Extract the (X, Y) coordinate from the center of the cell holding the provided text.  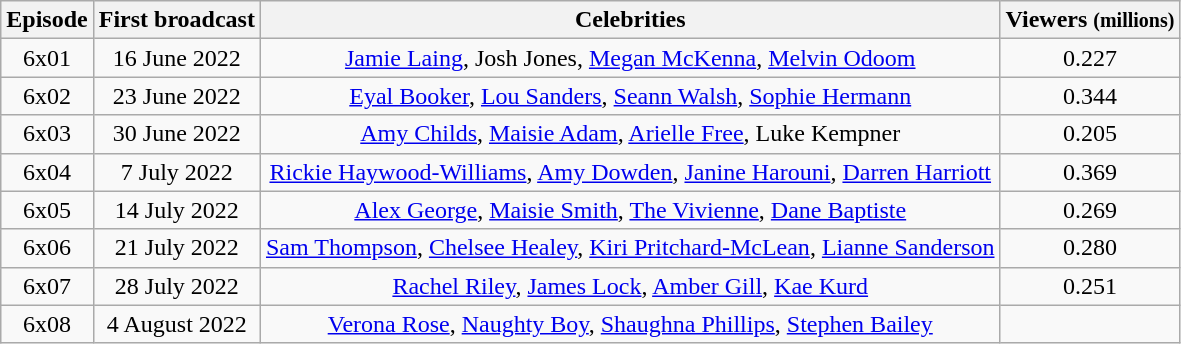
6x08 (47, 324)
Verona Rose, Naughty Boy, Shaughna Phillips, Stephen Bailey (630, 324)
14 July 2022 (176, 210)
First broadcast (176, 20)
Amy Childs, Maisie Adam, Arielle Free, Luke Kempner (630, 134)
6x02 (47, 96)
30 June 2022 (176, 134)
6x03 (47, 134)
16 June 2022 (176, 58)
0.344 (1090, 96)
Viewers (millions) (1090, 20)
Eyal Booker, Lou Sanders, Seann Walsh, Sophie Hermann (630, 96)
6x01 (47, 58)
21 July 2022 (176, 248)
28 July 2022 (176, 286)
Rachel Riley, James Lock, Amber Gill, Kae Kurd (630, 286)
0.227 (1090, 58)
6x04 (47, 172)
0.369 (1090, 172)
6x07 (47, 286)
Sam Thompson, Chelsee Healey, Kiri Pritchard-McLean, Lianne Sanderson (630, 248)
4 August 2022 (176, 324)
0.205 (1090, 134)
0.269 (1090, 210)
7 July 2022 (176, 172)
Celebrities (630, 20)
23 June 2022 (176, 96)
0.280 (1090, 248)
6x06 (47, 248)
Rickie Haywood-Williams, Amy Dowden, Janine Harouni, Darren Harriott (630, 172)
0.251 (1090, 286)
Episode (47, 20)
Alex George, Maisie Smith, The Vivienne, Dane Baptiste (630, 210)
6x05 (47, 210)
Jamie Laing, Josh Jones, Megan McKenna, Melvin Odoom (630, 58)
